For the text-containing cell, return its midpoint in (X, Y) coordinate format. 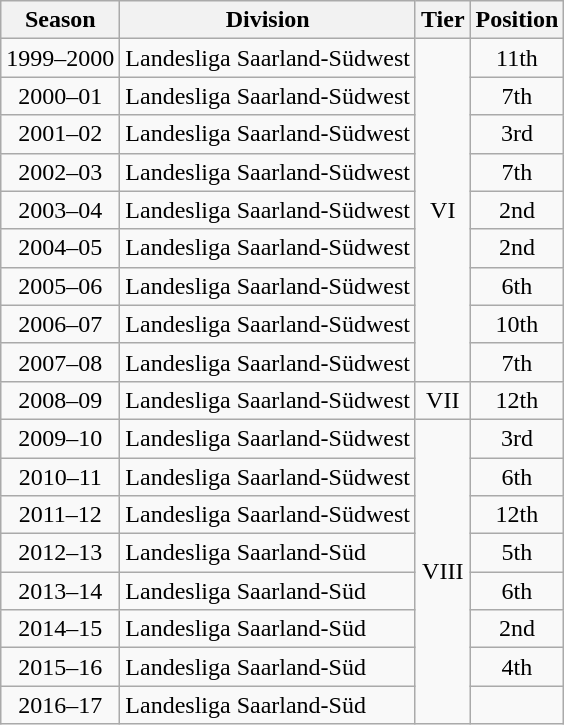
VIII (442, 571)
2010–11 (60, 477)
2009–10 (60, 438)
1999–2000 (60, 58)
5th (517, 553)
2016–17 (60, 705)
2015–16 (60, 667)
2006–07 (60, 324)
Season (60, 20)
VI (442, 210)
2011–12 (60, 515)
2005–06 (60, 286)
2000–01 (60, 96)
10th (517, 324)
Position (517, 20)
2013–14 (60, 591)
2012–13 (60, 553)
11th (517, 58)
Division (268, 20)
2002–03 (60, 172)
VII (442, 400)
2008–09 (60, 400)
2014–15 (60, 629)
2003–04 (60, 210)
4th (517, 667)
2007–08 (60, 362)
2001–02 (60, 134)
Tier (442, 20)
2004–05 (60, 248)
